Find where the given text appears and provide that cell's center as [X, Y] coordinate. 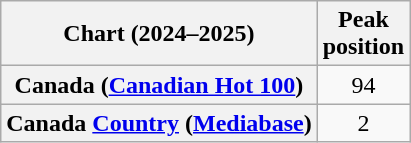
Canada Country (Mediabase) [159, 123]
Chart (2024–2025) [159, 34]
94 [363, 85]
2 [363, 123]
Canada (Canadian Hot 100) [159, 85]
Peak position [363, 34]
